Search for the cell housing the specified text and yield its [x, y] center coordinate. 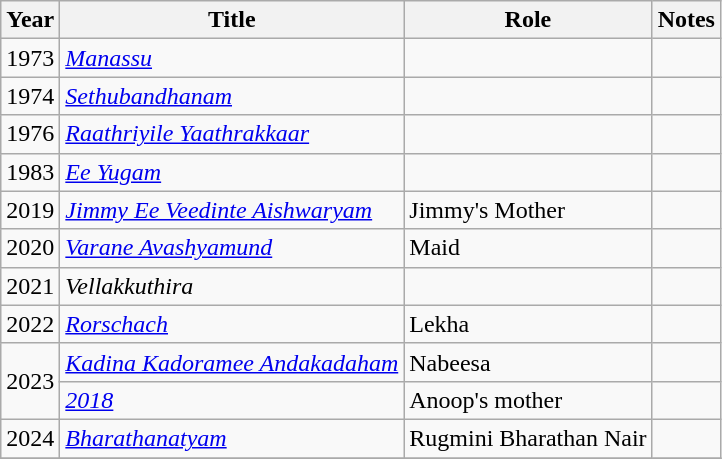
Rugmini Bharathan Nair [528, 438]
Vellakkuthira [232, 286]
Year [30, 20]
Maid [528, 248]
Sethubandhanam [232, 96]
1983 [30, 172]
Title [232, 20]
2019 [30, 210]
2023 [30, 381]
Ee Yugam [232, 172]
Bharathanatyam [232, 438]
Rorschach [232, 324]
Jimmy's Mother [528, 210]
Kadina Kadoramee Andakadaham [232, 362]
Manassu [232, 58]
2020 [30, 248]
1976 [30, 134]
Jimmy Ee Veedinte Aishwaryam [232, 210]
1974 [30, 96]
Role [528, 20]
2024 [30, 438]
Raathriyile Yaathrakkaar [232, 134]
1973 [30, 58]
Varane Avashyamund [232, 248]
Anoop's mother [528, 400]
Lekha [528, 324]
2022 [30, 324]
Notes [686, 20]
Nabeesa [528, 362]
2018 [232, 400]
2021 [30, 286]
